Output the [X, Y] coordinate of the center of the cell containing the given text.  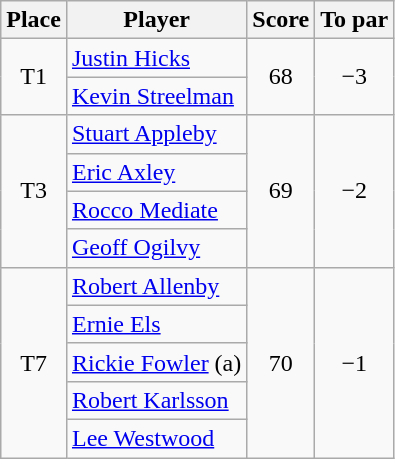
−1 [354, 362]
68 [281, 77]
Eric Axley [156, 172]
Robert Allenby [156, 286]
Justin Hicks [156, 58]
To par [354, 20]
70 [281, 362]
Rocco Mediate [156, 210]
−3 [354, 77]
Ernie Els [156, 324]
Lee Westwood [156, 438]
Score [281, 20]
−2 [354, 191]
69 [281, 191]
T3 [34, 191]
Place [34, 20]
T7 [34, 362]
Stuart Appleby [156, 134]
Player [156, 20]
T1 [34, 77]
Rickie Fowler (a) [156, 362]
Kevin Streelman [156, 96]
Geoff Ogilvy [156, 248]
Robert Karlsson [156, 400]
